Scan for the cell matching the given text and deliver its [X, Y] coordinate at center. 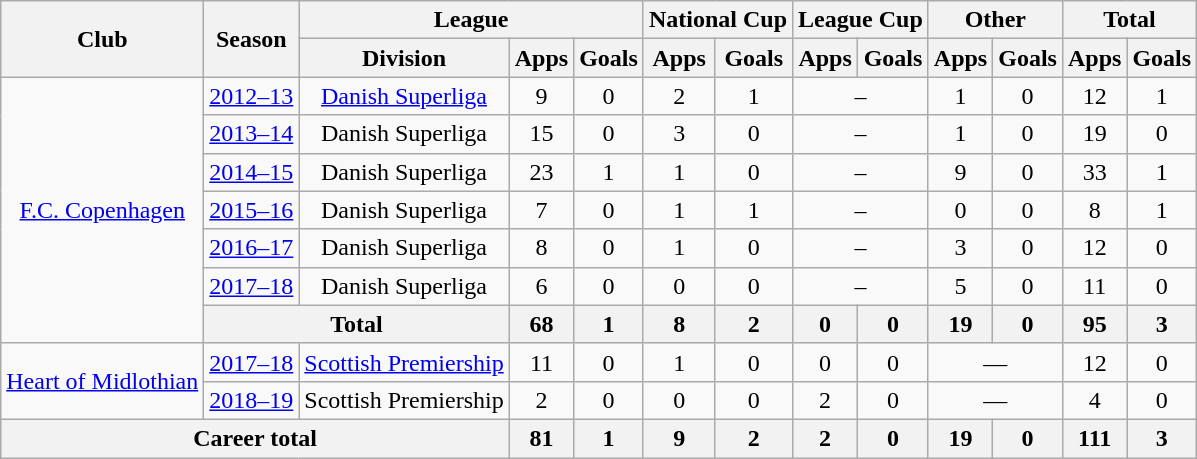
2018–19 [252, 400]
2014–15 [252, 172]
F.C. Copenhagen [102, 210]
2015–16 [252, 210]
Heart of Midlothian [102, 381]
6 [541, 286]
5 [960, 286]
95 [1094, 324]
Career total [255, 438]
League Cup [861, 20]
111 [1094, 438]
Other [995, 20]
33 [1094, 172]
23 [541, 172]
National Cup [718, 20]
League [472, 20]
Club [102, 39]
7 [541, 210]
4 [1094, 400]
Division [404, 58]
15 [541, 134]
2013–14 [252, 134]
81 [541, 438]
2016–17 [252, 248]
2012–13 [252, 96]
Season [252, 39]
68 [541, 324]
